Detect which cell encompasses the target text, then output its [X, Y] center coordinate. 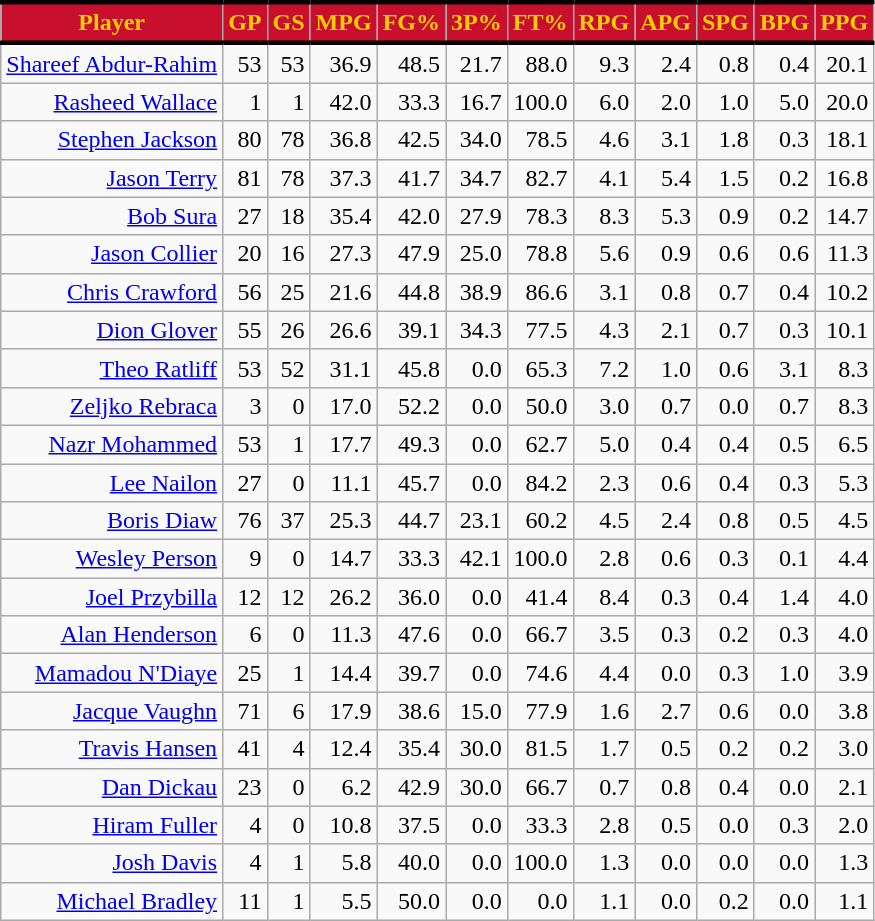
14.4 [344, 673]
Michael Bradley [112, 901]
Mamadou N'Diaye [112, 673]
78.8 [540, 254]
52 [288, 368]
71 [245, 711]
78.5 [540, 140]
Nazr Mohammed [112, 444]
Jason Terry [112, 178]
45.7 [411, 483]
9 [245, 559]
1.4 [784, 597]
26 [288, 330]
Rasheed Wallace [112, 102]
52.2 [411, 406]
27.3 [344, 254]
47.9 [411, 254]
40.0 [411, 863]
PPG [844, 22]
36.9 [344, 63]
25.3 [344, 521]
16.7 [477, 102]
Travis Hansen [112, 749]
77.9 [540, 711]
4.1 [604, 178]
5.8 [344, 863]
88.0 [540, 63]
42.5 [411, 140]
36.0 [411, 597]
77.5 [540, 330]
36.8 [344, 140]
20 [245, 254]
5.5 [344, 901]
APG [666, 22]
56 [245, 292]
10.1 [844, 330]
21.6 [344, 292]
16 [288, 254]
3.5 [604, 635]
Bob Sura [112, 216]
41.7 [411, 178]
3.8 [844, 711]
Dion Glover [112, 330]
Josh Davis [112, 863]
80 [245, 140]
5.6 [604, 254]
47.6 [411, 635]
44.8 [411, 292]
Hiram Fuller [112, 825]
16.8 [844, 178]
3.9 [844, 673]
7.2 [604, 368]
Lee Nailon [112, 483]
12.4 [344, 749]
10.8 [344, 825]
23.1 [477, 521]
9.3 [604, 63]
FG% [411, 22]
42.9 [411, 787]
Chris Crawford [112, 292]
38.6 [411, 711]
6.5 [844, 444]
34.7 [477, 178]
10.2 [844, 292]
3P% [477, 22]
18.1 [844, 140]
44.7 [411, 521]
41.4 [540, 597]
RPG [604, 22]
1.5 [725, 178]
MPG [344, 22]
Joel Przybilla [112, 597]
37.3 [344, 178]
17.0 [344, 406]
Stephen Jackson [112, 140]
1.6 [604, 711]
11 [245, 901]
23 [245, 787]
0.1 [784, 559]
17.9 [344, 711]
BPG [784, 22]
25.0 [477, 254]
21.7 [477, 63]
Theo Ratliff [112, 368]
34.3 [477, 330]
18 [288, 216]
27.9 [477, 216]
20.0 [844, 102]
GS [288, 22]
11.1 [344, 483]
76 [245, 521]
62.7 [540, 444]
8.4 [604, 597]
37.5 [411, 825]
Jason Collier [112, 254]
6.2 [344, 787]
Boris Diaw [112, 521]
4.3 [604, 330]
55 [245, 330]
26.2 [344, 597]
4.6 [604, 140]
Jacque Vaughn [112, 711]
86.6 [540, 292]
74.6 [540, 673]
60.2 [540, 521]
15.0 [477, 711]
Player [112, 22]
38.9 [477, 292]
48.5 [411, 63]
81 [245, 178]
49.3 [411, 444]
20.1 [844, 63]
2.3 [604, 483]
84.2 [540, 483]
SPG [725, 22]
31.1 [344, 368]
82.7 [540, 178]
1.8 [725, 140]
Shareef Abdur-Rahim [112, 63]
26.6 [344, 330]
1.7 [604, 749]
45.8 [411, 368]
78.3 [540, 216]
GP [245, 22]
65.3 [540, 368]
2.7 [666, 711]
37 [288, 521]
Zeljko Rebraca [112, 406]
3 [245, 406]
17.7 [344, 444]
FT% [540, 22]
6.0 [604, 102]
81.5 [540, 749]
39.1 [411, 330]
41 [245, 749]
5.4 [666, 178]
Dan Dickau [112, 787]
Wesley Person [112, 559]
39.7 [411, 673]
42.1 [477, 559]
Alan Henderson [112, 635]
34.0 [477, 140]
